Return [x, y] of the center of cell containing provided text 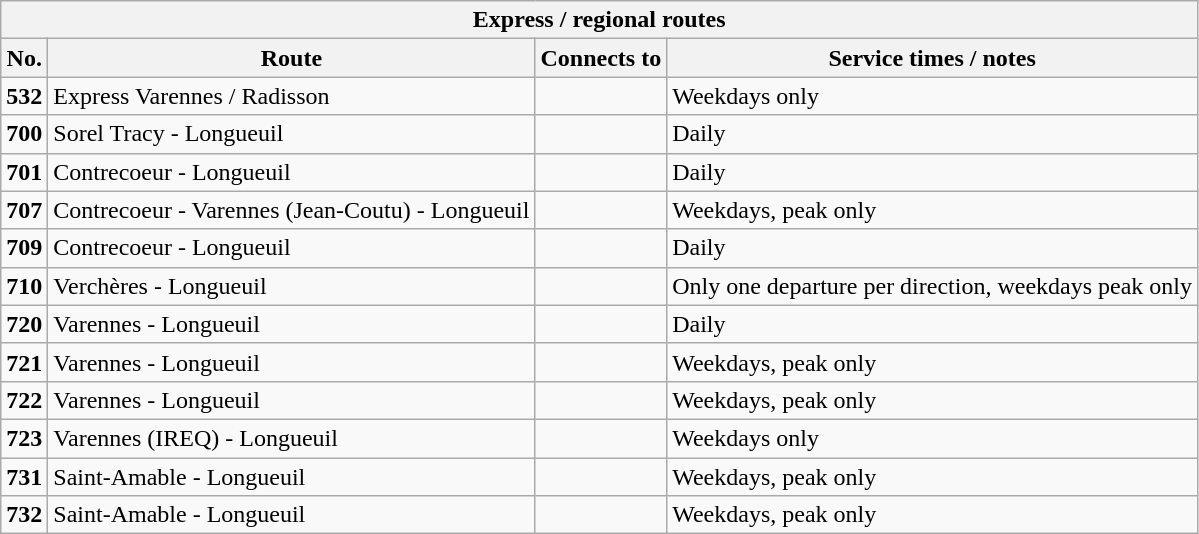
Route [292, 58]
No. [24, 58]
Only one departure per direction, weekdays peak only [932, 286]
710 [24, 286]
731 [24, 477]
Service times / notes [932, 58]
Connects to [601, 58]
Varennes (IREQ) - Longueuil [292, 438]
Express / regional routes [600, 20]
732 [24, 515]
709 [24, 248]
720 [24, 324]
701 [24, 172]
Express Varennes / Radisson [292, 96]
722 [24, 400]
700 [24, 134]
721 [24, 362]
Sorel Tracy - Longueuil [292, 134]
Verchères - Longueuil [292, 286]
532 [24, 96]
723 [24, 438]
707 [24, 210]
Contrecoeur - Varennes (Jean-Coutu) - Longueuil [292, 210]
